For the text-containing cell, return its midpoint in (X, Y) coordinate format. 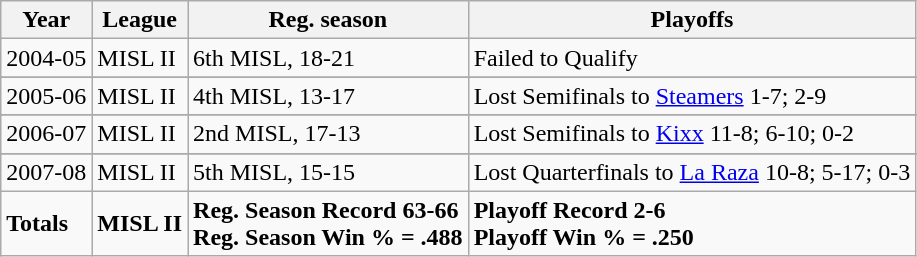
Reg. season (328, 20)
Playoffs (692, 20)
Year (46, 20)
6th MISL, 18-21 (328, 58)
League (140, 20)
Failed to Qualify (692, 58)
Totals (46, 224)
Lost Quarterfinals to La Raza 10-8; 5-17; 0-3 (692, 172)
2006-07 (46, 134)
Lost Semifinals to Steamers 1-7; 2-9 (692, 96)
2004-05 (46, 58)
2005-06 (46, 96)
Reg. Season Record 63-66Reg. Season Win % = .488 (328, 224)
4th MISL, 13-17 (328, 96)
2007-08 (46, 172)
Playoff Record 2-6 Playoff Win % = .250 (692, 224)
Lost Semifinals to Kixx 11-8; 6-10; 0-2 (692, 134)
2nd MISL, 17-13 (328, 134)
5th MISL, 15-15 (328, 172)
